Locate the cell with the specified text and output its [x, y] center coordinate. 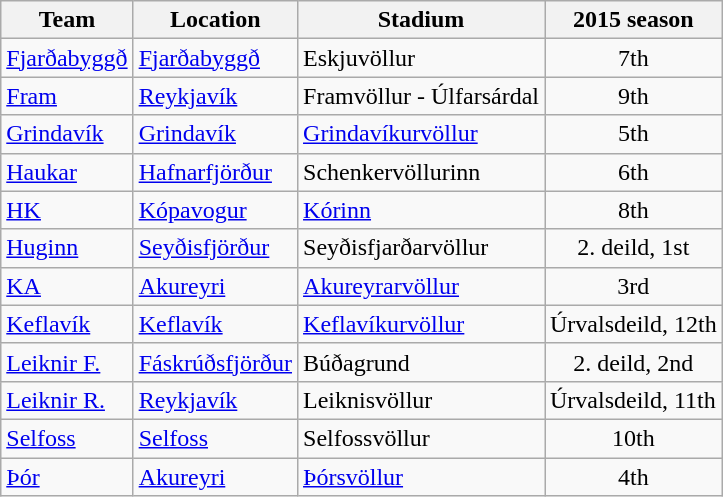
Eskjuvöllur [422, 58]
6th [633, 172]
2. deild, 2nd [633, 362]
Keflavíkurvöllur [422, 324]
Leiknir R. [67, 400]
Grindavíkurvöllur [422, 134]
Þór [67, 477]
Location [215, 20]
HK [67, 210]
Selfossvöllur [422, 438]
Huginn [67, 248]
7th [633, 58]
Búðagrund [422, 362]
9th [633, 96]
5th [633, 134]
Úrvalsdeild, 11th [633, 400]
2. deild, 1st [633, 248]
Fáskrúðsfjörður [215, 362]
Fram [67, 96]
3rd [633, 286]
Seyðisfjörður [215, 248]
Framvöllur - Úlfarsárdal [422, 96]
Haukar [67, 172]
Þórsvöllur [422, 477]
Hafnarfjörður [215, 172]
Úrvalsdeild, 12th [633, 324]
Stadium [422, 20]
Kórinn [422, 210]
10th [633, 438]
2015 season [633, 20]
Leiknisvöllur [422, 400]
Seyðisfjarðarvöllur [422, 248]
Schenkervöllurinn [422, 172]
Kópavogur [215, 210]
8th [633, 210]
Leiknir F. [67, 362]
4th [633, 477]
Team [67, 20]
Akureyrarvöllur [422, 286]
KA [67, 286]
